Provide the (X, Y) coordinate of the cell's center where the given text is located.  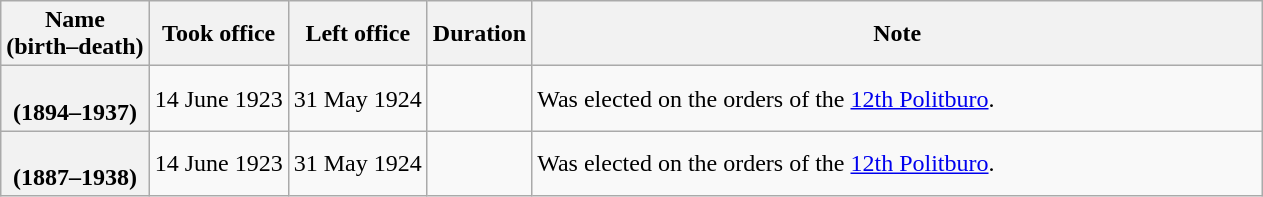
(1894–1937) (75, 98)
Took office (218, 34)
Left office (358, 34)
Duration (479, 34)
Note (898, 34)
Name(birth–death) (75, 34)
(1887–1938) (75, 164)
